Identify which cell holds the provided text, then report its (X, Y) central coordinate. 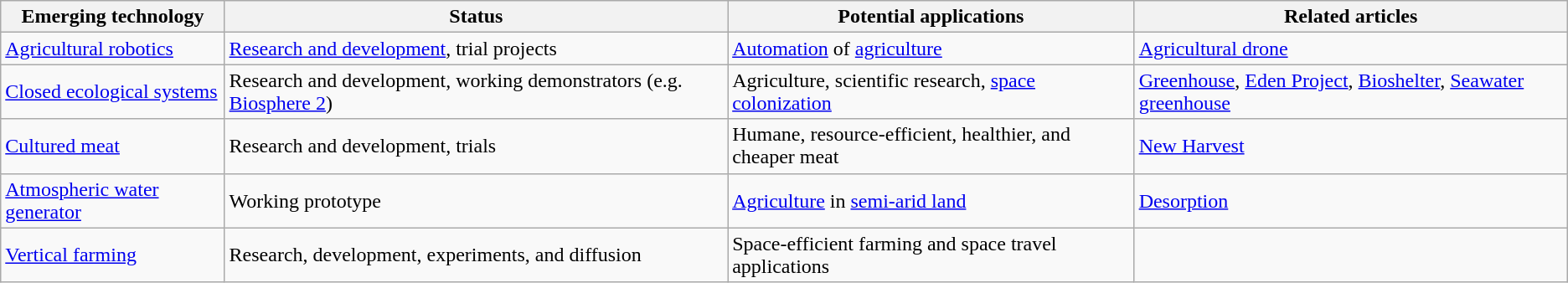
Agriculture, scientific research, space colonization (931, 92)
Agriculture in semi-arid land (931, 201)
Potential applications (931, 17)
Agricultural drone (1350, 49)
Status (476, 17)
Desorption (1350, 201)
Greenhouse, Eden Project, Bioshelter, Seawater greenhouse (1350, 92)
Automation of agriculture (931, 49)
Humane, resource-efficient, healthier, and cheaper meat (931, 146)
Working prototype (476, 201)
Research, development, experiments, and diffusion (476, 255)
Cultured meat (112, 146)
Space-efficient farming and space travel applications (931, 255)
Research and development, trial projects (476, 49)
Research and development, trials (476, 146)
Agricultural robotics (112, 49)
Research and development, working demonstrators (e.g. Biosphere 2) (476, 92)
Vertical farming (112, 255)
Related articles (1350, 17)
New Harvest (1350, 146)
Closed ecological systems (112, 92)
Emerging technology (112, 17)
Atmospheric water generator (112, 201)
